For the text-containing cell, return its midpoint in [X, Y] coordinate format. 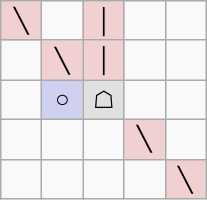
☖ [104, 100]
○ [62, 100]
